From the cell containing the given text, extract its center point as (X, Y) coordinate. 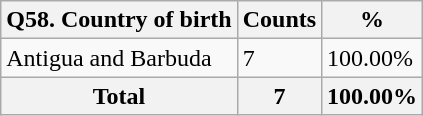
Antigua and Barbuda (119, 58)
% (372, 20)
Q58. Country of birth (119, 20)
Counts (279, 20)
Total (119, 96)
